Capture the cell that displays the provided text and extract its (X, Y) central coordinate. 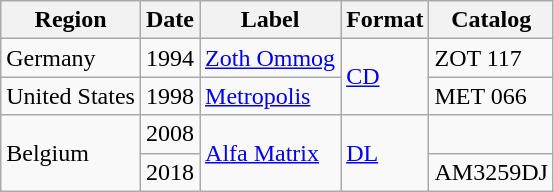
Format (385, 20)
Catalog (491, 20)
Belgium (71, 153)
AM3259DJ (491, 172)
Date (170, 20)
CD (385, 77)
Region (71, 20)
MET 066 (491, 96)
DL (385, 153)
Zoth Ommog (270, 58)
Germany (71, 58)
United States (71, 96)
2018 (170, 172)
Label (270, 20)
2008 (170, 134)
ZOT 117 (491, 58)
Metropolis (270, 96)
Alfa Matrix (270, 153)
1994 (170, 58)
1998 (170, 96)
